Return the (X, Y) coordinate for the center point of the cell that contains the specified text.  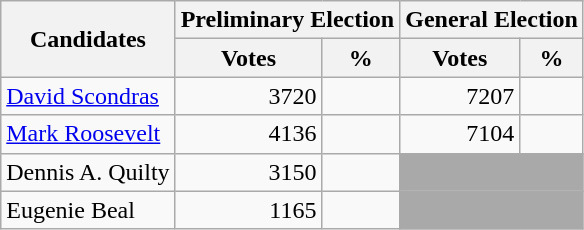
Candidates (88, 39)
4136 (248, 134)
Dennis A. Quilty (88, 172)
3720 (248, 96)
3150 (248, 172)
1165 (248, 210)
7104 (460, 134)
General Election (492, 20)
Eugenie Beal (88, 210)
Preliminary Election (288, 20)
7207 (460, 96)
Mark Roosevelt (88, 134)
David Scondras (88, 96)
